Find where the given text appears and provide that cell's center as (x, y) coordinate. 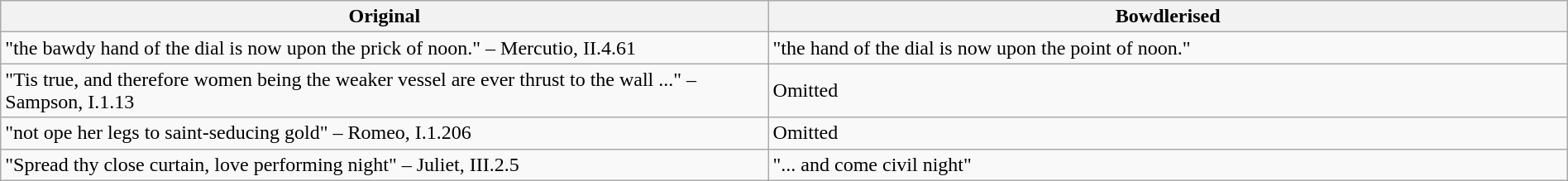
"Spread thy close curtain, love performing night" – Juliet, III.2.5 (385, 164)
"the hand of the dial is now upon the point of noon." (1168, 48)
"Tis true, and therefore women being the weaker vessel are ever thrust to the wall ..." – Sampson, I.1.13 (385, 91)
Bowdlerised (1168, 17)
"... and come civil night" (1168, 164)
"not ope her legs to saint-seducing gold" – Romeo, I.1.206 (385, 133)
"the bawdy hand of the dial is now upon the prick of noon." – Mercutio, II.4.61 (385, 48)
Original (385, 17)
